Locate the cell with the specified text and output its (x, y) center coordinate. 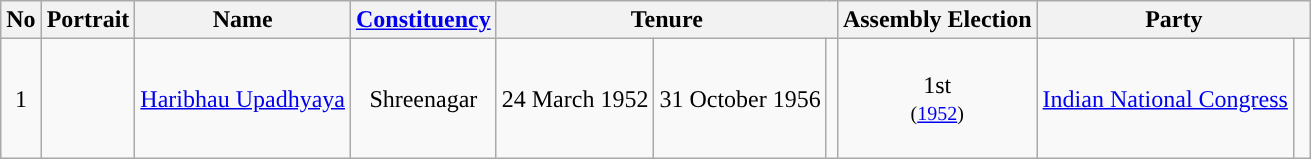
Shreenagar (423, 99)
1st(1952) (937, 99)
1 (21, 99)
24 March 1952 (575, 99)
Constituency (423, 20)
Name (243, 20)
Portrait (88, 20)
Assembly Election (937, 20)
Indian National Congress (1165, 99)
Tenure (666, 20)
Haribhau Upadhyaya (243, 99)
Party (1174, 20)
No (21, 20)
31 October 1956 (740, 99)
